For the text-containing cell, return its midpoint in (x, y) coordinate format. 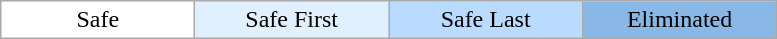
Safe First (292, 20)
Safe (98, 20)
Safe Last (486, 20)
Eliminated (680, 20)
